Return [X, Y] of the center of cell containing provided text 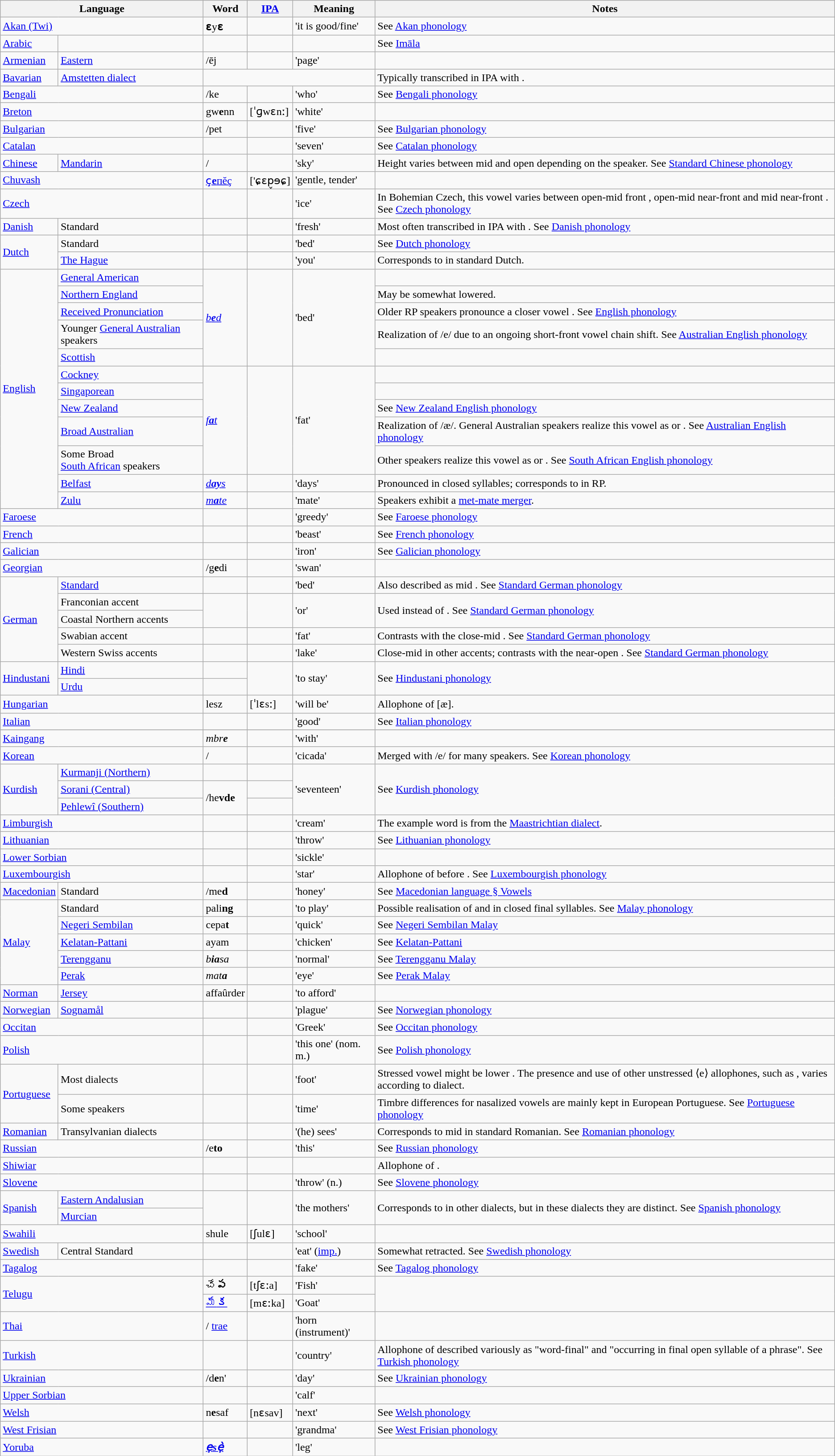
See Imāla [605, 43]
'to play' [334, 908]
'the mothers' [334, 1208]
Norman [29, 993]
'white' [334, 112]
Romanian [29, 1131]
Hungarian [102, 704]
See Tagalog phonology [605, 1268]
ɛyɛ [226, 26]
Younger General Australian speakers [131, 334]
చేప [226, 1285]
See Lithuanian phonology [605, 840]
Czech [102, 203]
See French phonology [605, 534]
Hindustani [29, 679]
Mandarin [131, 163]
Allophone of before . See Luxembourgish phonology [605, 874]
See New Zealand English phonology [605, 408]
Armenian [29, 60]
'or' [334, 610]
Welsh [102, 1412]
fat [226, 420]
Occitan [102, 1027]
Georgian [102, 568]
Close-mid in other accents; contrasts with the near-open . See Standard German phonology [605, 653]
'greedy' [334, 517]
Realization of /e/ due to an ongoing short-front vowel chain shift. See Australian English phonology [605, 334]
Tagalog [102, 1268]
/med [226, 891]
'calf' [334, 1395]
The Hague [131, 260]
IPA [270, 9]
Kelatan-Pattani [131, 942]
'gentle, tender' [334, 180]
See Polish phonology [605, 1049]
paling [226, 908]
ẹsẹ̀ [226, 1447]
Chinese [29, 163]
See Perak Malay [605, 976]
Catalan [102, 146]
Transylvanian dialects [131, 1131]
General American [131, 277]
affaûrder [226, 993]
Speakers exhibit a met-mate merger. [605, 500]
See Akan phonology [605, 26]
ҫепĕç [226, 180]
'horn (instrument)' [334, 1326]
'Goat' [334, 1303]
[tʃɛːa] [270, 1285]
Swahili [102, 1234]
See Negeri Sembilan Malay [605, 925]
Language [102, 9]
Older RP speakers pronounce a closer vowel . See English phonology [605, 311]
'with' [334, 738]
Norwegian [29, 1010]
'beast' [334, 534]
'next' [334, 1412]
See Bulgarian phonology [605, 129]
'(he) sees' [334, 1131]
['ɕɛp̬ɘɕ] [270, 180]
See Norwegian phonology [605, 1010]
Slovene [102, 1182]
'will be' [334, 704]
/pet [226, 129]
Notes [605, 9]
New Zealand [131, 408]
Allophone of described variously as "word-final" and "occurring in final open syllable of a phrase". See Turkish phonology [605, 1355]
Pronounced in closed syllables; corresponds to in RP. [605, 483]
[ˈɡwɛnː] [270, 112]
Kaingang [102, 738]
'seventeen' [334, 789]
'good' [334, 721]
The example word is from the Maastrichtian dialect. [605, 823]
Pehlewî (Southern) [131, 806]
Luxembourgish [102, 874]
Typically transcribed in IPA with . [605, 77]
Amstetten dialect [131, 77]
Bengali [102, 95]
Danish [29, 226]
See Russian phonology [605, 1148]
Lower Sorbian [102, 857]
Urdu [131, 687]
Franconian accent [131, 602]
'to stay' [334, 679]
Allophone of [æ]. [605, 704]
'chicken' [334, 942]
'day' [334, 1378]
Western Swiss accents [131, 653]
Most dialects [131, 1079]
'it is good/fine' [334, 26]
Arabic [29, 43]
Swedish [29, 1251]
Bulgarian [102, 129]
Limburgish [102, 823]
/eto [226, 1148]
Faroese [102, 517]
Eastern Andalusian [131, 1199]
'who' [334, 95]
'sky' [334, 163]
mate [226, 500]
French [102, 534]
See Bengali phonology [605, 95]
See Terengganu Malay [605, 959]
'eye' [334, 976]
Allophone of . [605, 1165]
Word [226, 9]
Akan (Twi) [102, 26]
'grandma' [334, 1430]
/den' [226, 1378]
[ʃulɛ] [270, 1234]
days [226, 483]
German [29, 619]
Lithuanian [102, 840]
biasa [226, 959]
'Fish' [334, 1285]
Scottish [131, 357]
Singaporean [131, 391]
'cicada' [334, 755]
Turkish [102, 1355]
See Galician phonology [605, 551]
'to afford' [334, 993]
'you' [334, 260]
'quick' [334, 925]
Chuvash [102, 180]
Corresponds to mid in standard Romanian. See Romanian phonology [605, 1131]
Sorani (Central) [131, 789]
Korean [102, 755]
See Ukrainian phonology [605, 1378]
Also described as mid . See Standard German phonology [605, 585]
lesz [226, 704]
English [29, 389]
[nɛsav] [270, 1412]
Bavarian [29, 77]
Some speakers [131, 1108]
Italian [102, 721]
See Italian phonology [605, 721]
/ēj [226, 60]
'swan' [334, 568]
gwenn [226, 112]
Ukrainian [102, 1378]
'eat' (imp.) [334, 1251]
Spanish [29, 1208]
Meaning [334, 9]
Eastern [131, 60]
'days' [334, 483]
Broad Australian [131, 432]
'throw' [334, 840]
మేక [226, 1303]
'this' [334, 1148]
[mɛːka] [270, 1303]
/gedi [226, 568]
Shiwiar [102, 1165]
Perak [131, 976]
See Faroese phonology [605, 517]
Jersey [131, 993]
Breton [102, 112]
Corresponds to in other dialects, but in these dialects they are distinct. See Spanish phonology [605, 1208]
Merged with /e/ for many speakers. See Korean phonology [605, 755]
Swabian accent [131, 636]
mbre [226, 738]
'fake' [334, 1268]
Realization of /æ/. General Australian speakers realize this vowel as or . See Australian English phonology [605, 432]
Negeri Sembilan [131, 925]
ayam [226, 942]
Timbre differences for nasalized vowels are mainly kept in European Portuguese. See Portuguese phonology [605, 1108]
/ trae [226, 1326]
Kurmanji (Northern) [131, 772]
bed [226, 317]
'foot' [334, 1079]
Northern England [131, 294]
'cream' [334, 823]
Sognamål [131, 1010]
Russian [102, 1148]
'normal' [334, 959]
Contrasts with the close-mid . See Standard German phonology [605, 636]
'school' [334, 1234]
'throw' (n.) [334, 1182]
Cockney [131, 374]
'iron' [334, 551]
See Macedonian language § Vowels [605, 891]
See Slovene phonology [605, 1182]
'mate' [334, 500]
/hevde [226, 798]
Terengganu [131, 959]
'sickle' [334, 857]
Upper Sorbian [102, 1395]
Some BroadSouth African speakers [131, 460]
Portuguese [29, 1094]
'fresh' [334, 226]
See Catalan phonology [605, 146]
May be somewhat lowered. [605, 294]
See Kurdish phonology [605, 789]
'leg' [334, 1447]
Murcian [131, 1216]
See Welsh phonology [605, 1412]
Corresponds to in standard Dutch. [605, 260]
Stressed vowel might be lower . The presence and use of other unstressed ⟨e⟩ allophones, such as , varies according to dialect. [605, 1079]
In Bohemian Czech, this vowel varies between open-mid front , open-mid near-front and mid near-front . See Czech phonology [605, 203]
Zulu [131, 500]
[ˈlɛsː] [270, 704]
Somewhat retracted. See Swedish phonology [605, 1251]
/ke [226, 95]
West Frisian [102, 1430]
Kurdish [29, 789]
'page' [334, 60]
'lake' [334, 653]
cepat [226, 925]
'time' [334, 1108]
Malay [29, 942]
Used instead of . See Standard German phonology [605, 610]
Most often transcribed in IPA with . See Danish phonology [605, 226]
Possible realisation of and in closed final syllables. See Malay phonology [605, 908]
Belfast [131, 483]
See West Frisian phonology [605, 1430]
Coastal Northern accents [131, 619]
Macedonian [29, 891]
'this one' (nom. m.) [334, 1049]
Central Standard [131, 1251]
See Hindustani phonology [605, 679]
Galician [102, 551]
Polish [102, 1049]
See Kelatan-Pattani [605, 942]
nesaf [226, 1412]
Hindi [131, 670]
Height varies between mid and open depending on the speaker. See Standard Chinese phonology [605, 163]
'plague' [334, 1010]
Yoruba [102, 1447]
'honey' [334, 891]
Thai [102, 1326]
'country' [334, 1355]
Other speakers realize this vowel as or . See South African English phonology [605, 460]
'star' [334, 874]
'seven' [334, 146]
See Occitan phonology [605, 1027]
'ice' [334, 203]
Received Pronunciation [131, 311]
'five' [334, 129]
See Dutch phonology [605, 243]
Dutch [29, 252]
mata [226, 976]
Telugu [102, 1294]
shule [226, 1234]
'Greek' [334, 1027]
